Provide the [X, Y] coordinate of the cell's center where the given text is located.  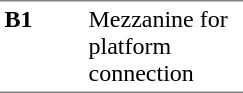
B1 [42, 46]
Mezzanine for platform connection [164, 46]
